Extract the (X, Y) coordinate from the center of the cell holding the provided text.  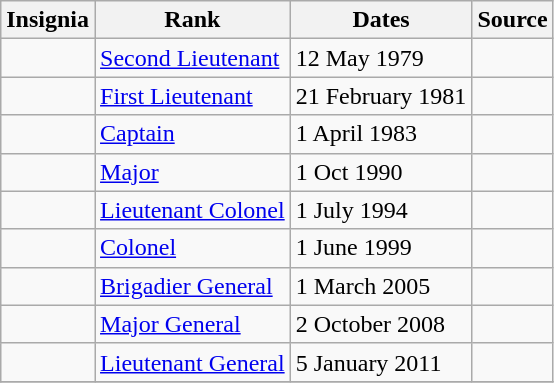
5 January 2011 (381, 362)
Major General (193, 324)
Lieutenant General (193, 362)
Dates (381, 20)
1 June 1999 (381, 248)
Rank (193, 20)
First Lieutenant (193, 96)
Lieutenant Colonel (193, 210)
12 May 1979 (381, 58)
1 July 1994 (381, 210)
2 October 2008 (381, 324)
Second Lieutenant (193, 58)
Colonel (193, 248)
Insignia (48, 20)
Captain (193, 134)
1 Oct 1990 (381, 172)
21 February 1981 (381, 96)
1 March 2005 (381, 286)
Major (193, 172)
Brigadier General (193, 286)
1 April 1983 (381, 134)
Source (512, 20)
